Provide the (x, y) coordinate of the cell's center where the given text is located.  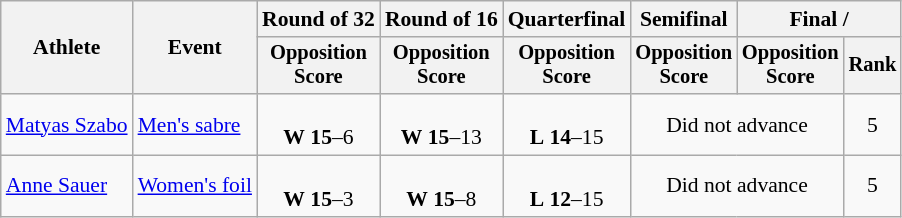
Men's sabre (195, 124)
W 15–8 (442, 186)
L 12–15 (567, 186)
W 15–6 (318, 124)
Semifinal (684, 19)
Round of 32 (318, 19)
Athlete (67, 48)
Event (195, 48)
Rank (873, 66)
Women's foil (195, 186)
Final / (819, 19)
L 14–15 (567, 124)
W 15–3 (318, 186)
Anne Sauer (67, 186)
W 15–13 (442, 124)
Quarterfinal (567, 19)
Round of 16 (442, 19)
Matyas Szabo (67, 124)
